Locate the cell with the specified text and output its [x, y] center coordinate. 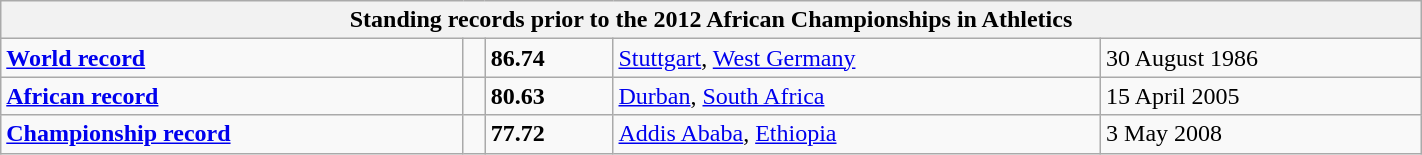
80.63 [549, 96]
World record [232, 58]
15 April 2005 [1262, 96]
77.72 [549, 134]
Standing records prior to the 2012 African Championships in Athletics [711, 20]
3 May 2008 [1262, 134]
86.74 [549, 58]
Durban, South Africa [857, 96]
Championship record [232, 134]
30 August 1986 [1262, 58]
Addis Ababa, Ethiopia [857, 134]
African record [232, 96]
Stuttgart, West Germany [857, 58]
